Provide the [X, Y] coordinate of the cell's center where the given text is located.  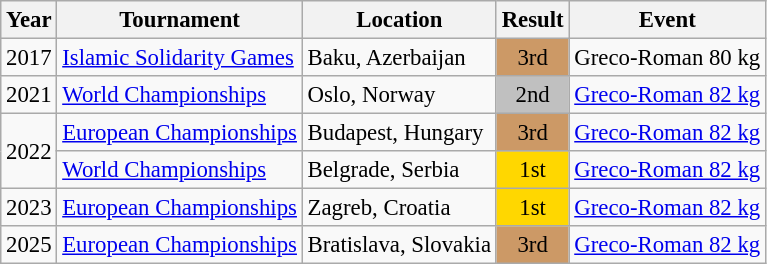
Belgrade, Serbia [399, 170]
2025 [29, 245]
Result [532, 20]
Bratislava, Slovakia [399, 245]
2017 [29, 58]
Location [399, 20]
Tournament [180, 20]
2023 [29, 208]
2022 [29, 152]
Oslo, Norway [399, 95]
Event [668, 20]
2nd [532, 95]
Greco-Roman 80 kg [668, 58]
Year [29, 20]
Budapest, Hungary [399, 133]
Baku, Azerbaijan [399, 58]
Zagreb, Croatia [399, 208]
2021 [29, 95]
Islamic Solidarity Games [180, 58]
